Search for the cell housing the specified text and yield its (X, Y) center coordinate. 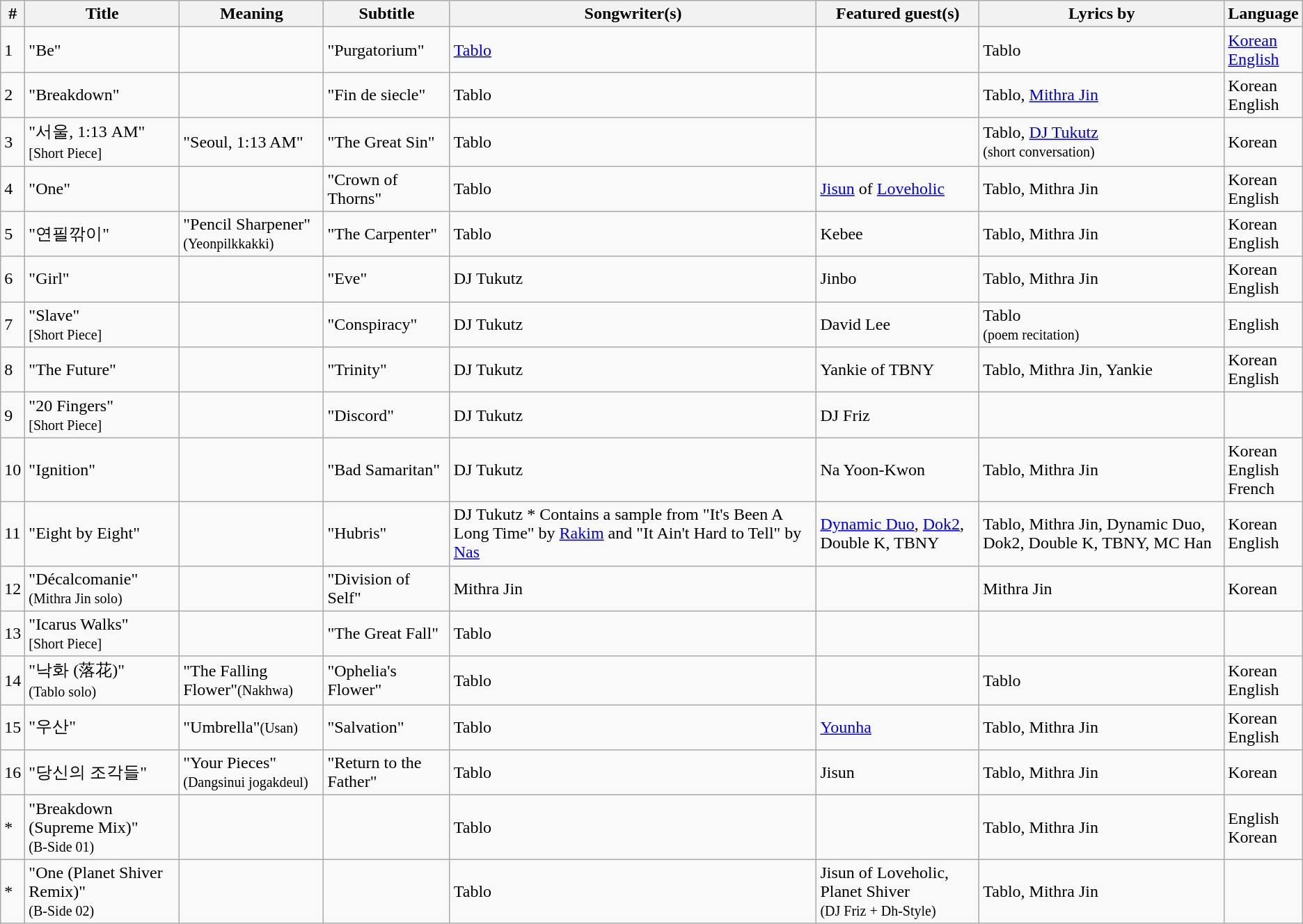
"Breakdown" (102, 95)
2 (13, 95)
6 (13, 280)
"Girl" (102, 280)
"20 Fingers"[Short Piece] (102, 415)
"Breakdown (Supreme Mix)"(B-Side 01) (102, 827)
"당신의 조각들" (102, 772)
14 (13, 680)
"Pencil Sharpener"(Yeonpilkkakki) (252, 234)
"Be" (102, 50)
DJ Friz (898, 415)
"Hubris" (387, 534)
Yankie of TBNY (898, 370)
"Discord" (387, 415)
7 (13, 324)
Featured guest(s) (898, 14)
Language (1263, 14)
"Salvation" (387, 728)
"Conspiracy" (387, 324)
"Bad Samaritan" (387, 470)
13 (13, 633)
Na Yoon-Kwon (898, 470)
Kebee (898, 234)
"Ignition" (102, 470)
"연필깎이" (102, 234)
"The Great Fall" (387, 633)
5 (13, 234)
10 (13, 470)
Lyrics by (1102, 14)
"Décalcomanie"(Mithra Jin solo) (102, 589)
15 (13, 728)
Younha (898, 728)
"Ophelia's Flower" (387, 680)
"The Carpenter" (387, 234)
Jisun of Loveholic,Planet Shiver(DJ Friz + Dh-Style) (898, 891)
Tablo(poem recitation) (1102, 324)
16 (13, 772)
"Fin de siecle" (387, 95)
David Lee (898, 324)
English (1263, 324)
Dynamic Duo, Dok2, Double K, TBNY (898, 534)
Jisun of Loveholic (898, 188)
12 (13, 589)
"서울, 1:13 AM"[Short Piece] (102, 142)
1 (13, 50)
KoreanEnglishFrench (1263, 470)
"Eve" (387, 280)
DJ Tukutz * Contains a sample from "It's Been A Long Time" by Rakim and "It Ain't Hard to Tell" by Nas (633, 534)
"Return to the Father" (387, 772)
"우산" (102, 728)
11 (13, 534)
"Your Pieces"(Dangsinui jogakdeul) (252, 772)
Title (102, 14)
"낙화 (落花)"(Tablo solo) (102, 680)
"Seoul, 1:13 AM" (252, 142)
"Purgatorium" (387, 50)
Subtitle (387, 14)
"Division of Self" (387, 589)
Tablo, Mithra Jin, Dynamic Duo, Dok2, Double K, TBNY, MC Han (1102, 534)
"Eight by Eight" (102, 534)
# (13, 14)
"One" (102, 188)
"The Great Sin" (387, 142)
Songwriter(s) (633, 14)
EnglishKorean (1263, 827)
Jinbo (898, 280)
4 (13, 188)
3 (13, 142)
Tablo, Mithra Jin, Yankie (1102, 370)
"Icarus Walks"[Short Piece] (102, 633)
"The Future" (102, 370)
9 (13, 415)
Tablo, DJ Tukutz(short conversation) (1102, 142)
"The Falling Flower"(Nakhwa) (252, 680)
8 (13, 370)
"Umbrella"(Usan) (252, 728)
"Crown of Thorns" (387, 188)
"Trinity" (387, 370)
"Slave"[Short Piece] (102, 324)
Jisun (898, 772)
"One (Planet Shiver Remix)"(B-Side 02) (102, 891)
Meaning (252, 14)
